Detect which cell encompasses the target text, then output its (X, Y) center coordinate. 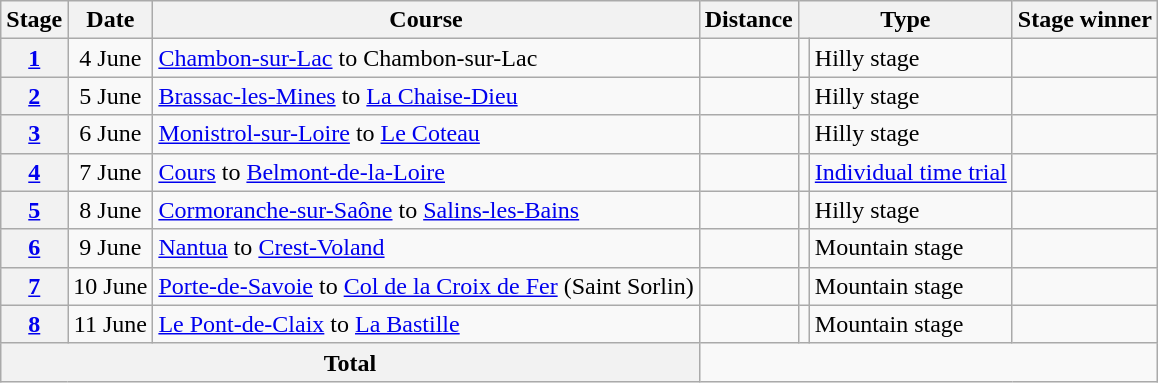
Course (426, 20)
Monistrol-sur-Loire to Le Coteau (426, 134)
Cours to Belmont-de-la-Loire (426, 172)
1 (34, 58)
5 (34, 210)
Individual time trial (910, 172)
8 June (110, 210)
2 (34, 96)
Brassac-les-Mines to La Chaise-Dieu (426, 96)
5 June (110, 96)
Stage (34, 20)
Date (110, 20)
Le Pont-de-Claix to La Bastille (426, 324)
Nantua to Crest-Voland (426, 248)
Cormoranche-sur-Saône to Salins-les-Bains (426, 210)
Porte-de-Savoie to Col de la Croix de Fer (Saint Sorlin) (426, 286)
7 June (110, 172)
Total (350, 362)
10 June (110, 286)
3 (34, 134)
6 (34, 248)
Chambon-sur-Lac to Chambon-sur-Lac (426, 58)
Distance (748, 20)
9 June (110, 248)
4 June (110, 58)
Type (905, 20)
Stage winner (1084, 20)
7 (34, 286)
8 (34, 324)
6 June (110, 134)
11 June (110, 324)
4 (34, 172)
